From the cell containing the given text, extract its center point as [x, y] coordinate. 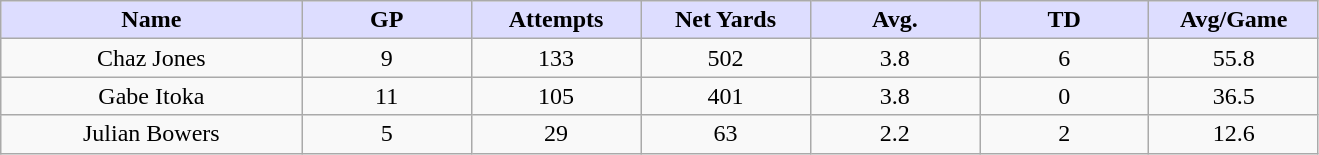
Name [152, 20]
TD [1064, 20]
29 [556, 134]
Attempts [556, 20]
Julian Bowers [152, 134]
6 [1064, 58]
36.5 [1234, 96]
12.6 [1234, 134]
Avg/Game [1234, 20]
0 [1064, 96]
5 [386, 134]
401 [726, 96]
9 [386, 58]
2 [1064, 134]
105 [556, 96]
502 [726, 58]
55.8 [1234, 58]
Avg. [894, 20]
63 [726, 134]
Gabe Itoka [152, 96]
11 [386, 96]
133 [556, 58]
2.2 [894, 134]
GP [386, 20]
Net Yards [726, 20]
Chaz Jones [152, 58]
